Extract the [X, Y] coordinate from the center of the cell holding the provided text.  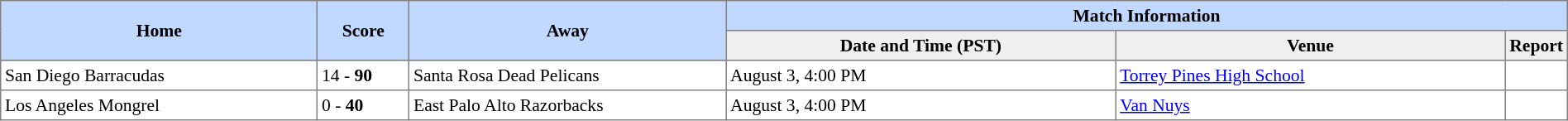
14 - 90 [364, 75]
Score [364, 31]
Away [567, 31]
Santa Rosa Dead Pelicans [567, 75]
Venue [1310, 46]
Los Angeles Mongrel [159, 105]
Home [159, 31]
0 - 40 [364, 105]
Torrey Pines High School [1310, 75]
East Palo Alto Razorbacks [567, 105]
Match Information [1146, 16]
Date and Time (PST) [921, 46]
Van Nuys [1310, 105]
San Diego Barracudas [159, 75]
Report [1537, 46]
